Locate the cell with the specified text and output its (X, Y) center coordinate. 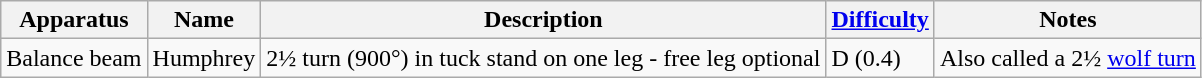
Description (544, 20)
Name (204, 20)
2½ turn (900°) in tuck stand on one leg - free leg optional (544, 58)
Balance beam (74, 58)
Humphrey (204, 58)
Also called a 2½ wolf turn (1068, 58)
D (0.4) (880, 58)
Notes (1068, 20)
Apparatus (74, 20)
Difficulty (880, 20)
